Determine the (X, Y) coordinate at the center of the cell enclosing the given text.  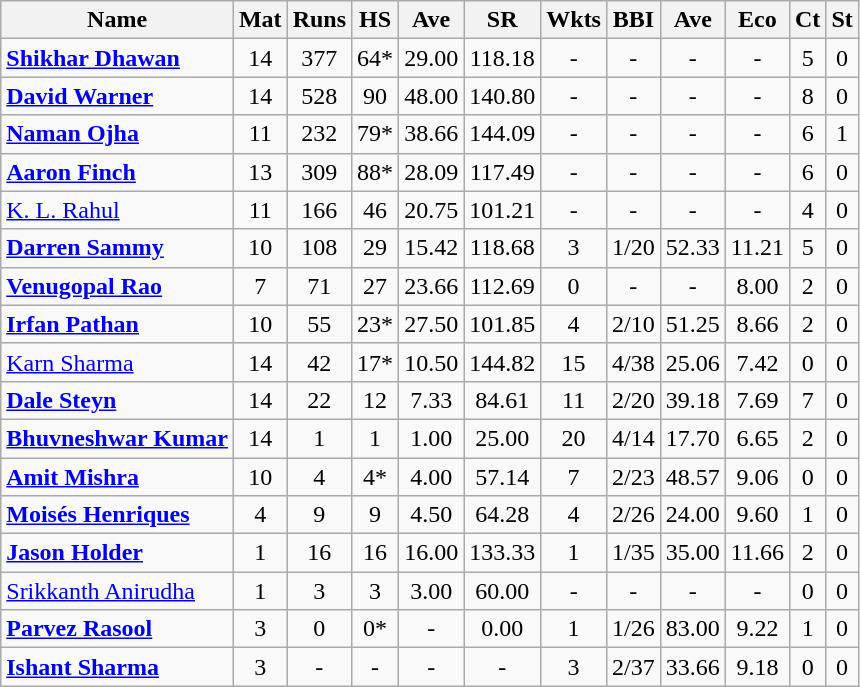
11.21 (757, 248)
Mat (260, 20)
Eco (757, 20)
17.70 (692, 438)
118.18 (502, 58)
27.50 (432, 324)
101.85 (502, 324)
46 (376, 210)
8.66 (757, 324)
20 (574, 438)
90 (376, 96)
38.66 (432, 134)
Irfan Pathan (118, 324)
Shikhar Dhawan (118, 58)
Karn Sharma (118, 362)
Darren Sammy (118, 248)
48.57 (692, 477)
6.65 (757, 438)
Parvez Rasool (118, 629)
HS (376, 20)
64.28 (502, 515)
4.50 (432, 515)
52.33 (692, 248)
St (842, 20)
1.00 (432, 438)
Naman Ojha (118, 134)
Moisés Henriques (118, 515)
Wkts (574, 20)
133.33 (502, 553)
7.42 (757, 362)
Dale Steyn (118, 400)
51.25 (692, 324)
79* (376, 134)
23* (376, 324)
0* (376, 629)
Venugopal Rao (118, 286)
60.00 (502, 591)
83.00 (692, 629)
117.49 (502, 172)
Bhuvneshwar Kumar (118, 438)
Amit Mishra (118, 477)
12 (376, 400)
88* (376, 172)
528 (319, 96)
3.00 (432, 591)
28.09 (432, 172)
118.68 (502, 248)
4.00 (432, 477)
9.60 (757, 515)
166 (319, 210)
BBI (633, 20)
144.82 (502, 362)
SR (502, 20)
1/26 (633, 629)
57.14 (502, 477)
7.33 (432, 400)
15.42 (432, 248)
4* (376, 477)
Name (118, 20)
2/20 (633, 400)
23.66 (432, 286)
K. L. Rahul (118, 210)
35.00 (692, 553)
13 (260, 172)
112.69 (502, 286)
309 (319, 172)
22 (319, 400)
9.18 (757, 667)
Aaron Finch (118, 172)
140.80 (502, 96)
2/23 (633, 477)
20.75 (432, 210)
39.18 (692, 400)
25.06 (692, 362)
0.00 (502, 629)
Ct (807, 20)
27 (376, 286)
Jason Holder (118, 553)
Srikkanth Anirudha (118, 591)
8.00 (757, 286)
9.22 (757, 629)
71 (319, 286)
1/20 (633, 248)
David Warner (118, 96)
55 (319, 324)
2/10 (633, 324)
2/26 (633, 515)
17* (376, 362)
29 (376, 248)
1/35 (633, 553)
232 (319, 134)
29.00 (432, 58)
84.61 (502, 400)
101.21 (502, 210)
108 (319, 248)
33.66 (692, 667)
144.09 (502, 134)
16.00 (432, 553)
25.00 (502, 438)
4/14 (633, 438)
4/38 (633, 362)
11.66 (757, 553)
48.00 (432, 96)
2/37 (633, 667)
10.50 (432, 362)
15 (574, 362)
64* (376, 58)
42 (319, 362)
Runs (319, 20)
377 (319, 58)
Ishant Sharma (118, 667)
8 (807, 96)
9.06 (757, 477)
7.69 (757, 400)
24.00 (692, 515)
